Output the [X, Y] coordinate of the center of the cell containing the given text.  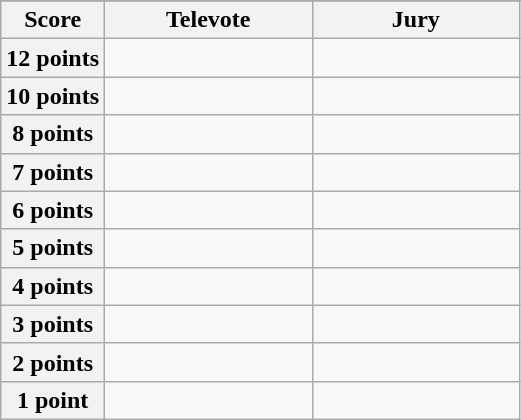
4 points [53, 286]
Score [53, 20]
10 points [53, 96]
12 points [53, 58]
Jury [416, 20]
2 points [53, 362]
3 points [53, 324]
Televote [209, 20]
1 point [53, 400]
8 points [53, 134]
7 points [53, 172]
6 points [53, 210]
5 points [53, 248]
